For the text-containing cell, return its midpoint in (x, y) coordinate format. 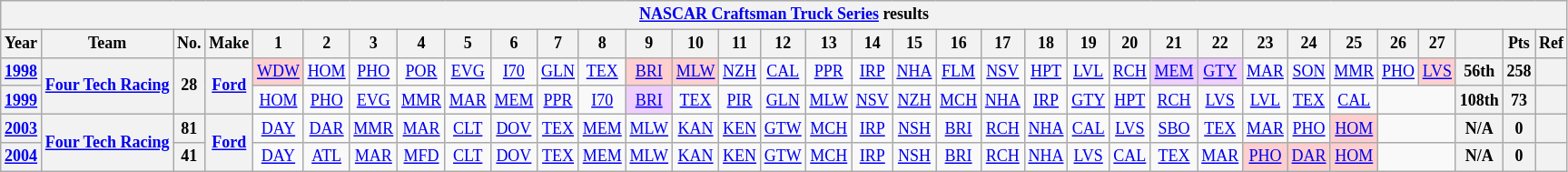
18 (1046, 44)
20 (1129, 44)
16 (959, 44)
Ref (1552, 44)
Year (22, 44)
MFD (421, 157)
12 (783, 44)
24 (1309, 44)
Team (107, 44)
41 (189, 157)
4 (421, 44)
PIR (740, 100)
19 (1089, 44)
9 (648, 44)
25 (1355, 44)
1 (279, 44)
2004 (22, 157)
26 (1398, 44)
11 (740, 44)
22 (1220, 44)
7 (558, 44)
FLM (959, 71)
6 (514, 44)
5 (468, 44)
17 (1002, 44)
15 (914, 44)
POR (421, 71)
10 (695, 44)
258 (1519, 71)
2 (327, 44)
73 (1519, 100)
SON (1309, 71)
8 (602, 44)
21 (1174, 44)
NASCAR Craftsman Truck Series results (784, 15)
3 (374, 44)
Make (229, 44)
WDW (279, 71)
81 (189, 127)
ATL (327, 157)
56th (1479, 71)
No. (189, 44)
Pts (1519, 44)
14 (872, 44)
13 (828, 44)
27 (1436, 44)
1999 (22, 100)
2003 (22, 127)
108th (1479, 100)
28 (189, 86)
23 (1266, 44)
1998 (22, 71)
SBO (1174, 127)
